Scan for the cell matching the given text and deliver its (X, Y) coordinate at center. 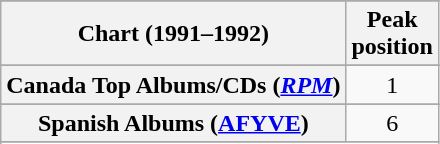
Chart (1991–1992) (174, 34)
1 (392, 85)
6 (392, 123)
Peakposition (392, 34)
Spanish Albums (AFYVE) (174, 123)
Canada Top Albums/CDs (RPM) (174, 85)
